Determine the [x, y] coordinate at the center of the cell enclosing the given text.  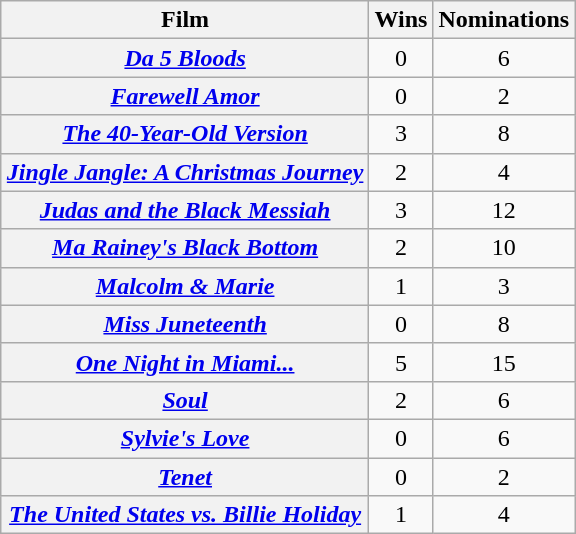
One Night in Miami... [185, 362]
12 [504, 210]
Jingle Jangle: A Christmas Journey [185, 172]
Ma Rainey's Black Bottom [185, 248]
Wins [401, 20]
Malcolm & Marie [185, 286]
Soul [185, 400]
Da 5 Bloods [185, 58]
Film [185, 20]
5 [401, 362]
Farewell Amor [185, 96]
Nominations [504, 20]
Miss Juneteenth [185, 324]
10 [504, 248]
The United States vs. Billie Holiday [185, 515]
The 40-Year-Old Version [185, 134]
Tenet [185, 477]
15 [504, 362]
Judas and the Black Messiah [185, 210]
Sylvie's Love [185, 438]
